Output the [x, y] coordinate of the center of the cell containing the given text.  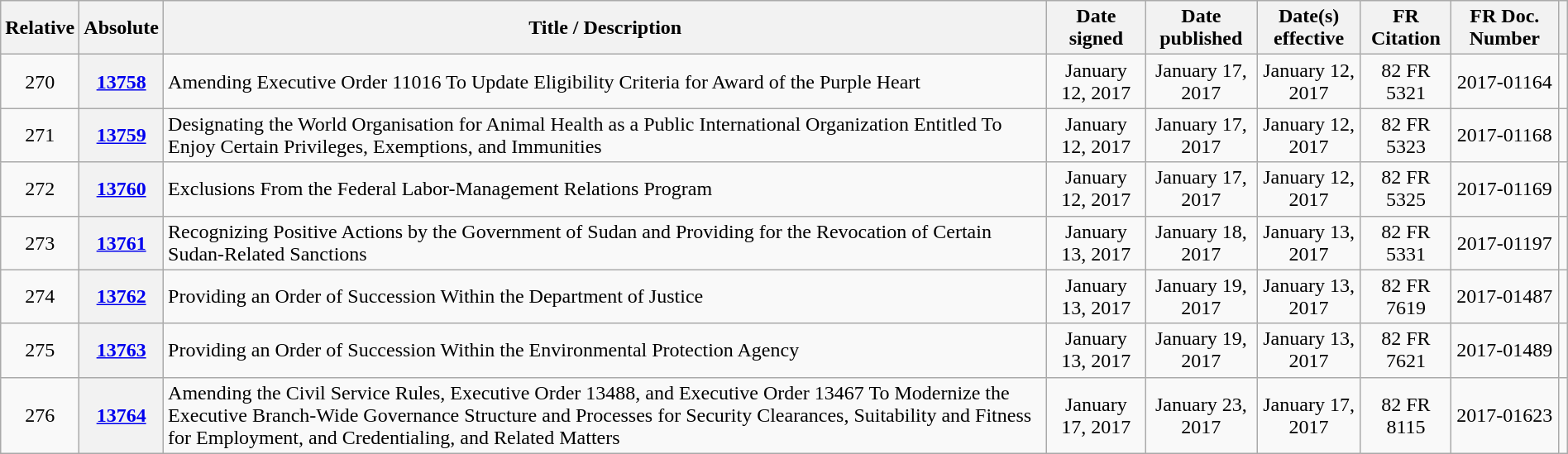
Recognizing Positive Actions by the Government of Sudan and Providing for the Revocation of Certain Sudan-Related Sanctions [605, 243]
275 [40, 351]
2017-01197 [1505, 243]
Absolute [122, 28]
Date published [1201, 28]
271 [40, 136]
13761 [122, 243]
82 FR 8115 [1406, 415]
2017-01489 [1505, 351]
Providing an Order of Succession Within the Environmental Protection Agency [605, 351]
2017-01169 [1505, 189]
13758 [122, 81]
FR Doc. Number [1505, 28]
FR Citation [1406, 28]
13763 [122, 351]
Providing an Order of Succession Within the Department of Justice [605, 296]
82 FR 5325 [1406, 189]
274 [40, 296]
82 FR 5321 [1406, 81]
2017-01623 [1505, 415]
13764 [122, 415]
13762 [122, 296]
Relative [40, 28]
January 23, 2017 [1201, 415]
Date signed [1097, 28]
Amending Executive Order 11016 To Update Eligibility Criteria for Award of the Purple Heart [605, 81]
2017-01168 [1505, 136]
270 [40, 81]
272 [40, 189]
82 FR 5323 [1406, 136]
82 FR 7619 [1406, 296]
2017-01164 [1505, 81]
Title / Description [605, 28]
January 18, 2017 [1201, 243]
Exclusions From the Federal Labor-Management Relations Program [605, 189]
82 FR 7621 [1406, 351]
276 [40, 415]
13759 [122, 136]
13760 [122, 189]
Date(s) effective [1309, 28]
2017-01487 [1505, 296]
273 [40, 243]
82 FR 5331 [1406, 243]
